Extract the (x, y) coordinate from the center of the cell holding the provided text.  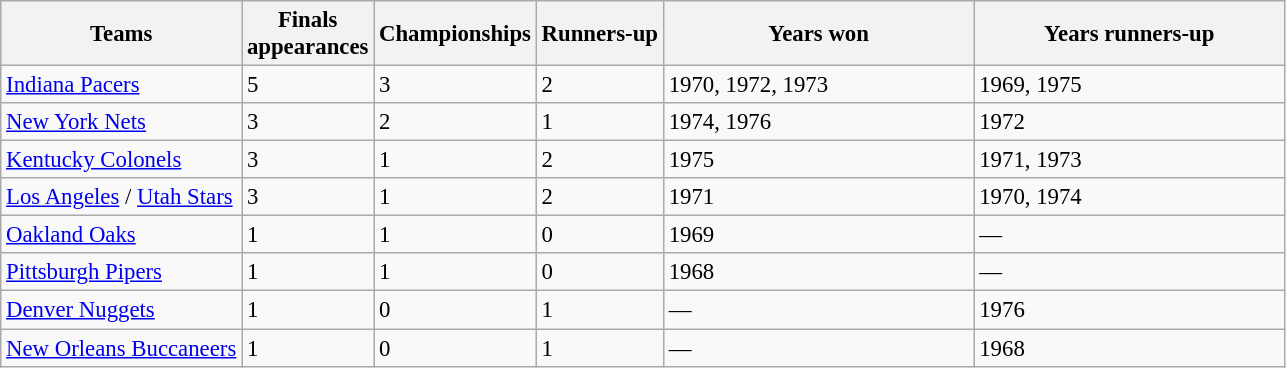
5 (308, 85)
Oakland Oaks (122, 235)
Years runners-up (1130, 34)
Runners-up (600, 34)
1971 (818, 197)
Kentucky Colonels (122, 160)
1975 (818, 160)
1972 (1130, 122)
1970, 1972, 1973 (818, 85)
1969 (818, 235)
Indiana Pacers (122, 85)
1974, 1976 (818, 122)
Finalsappearances (308, 34)
1969, 1975 (1130, 85)
Teams (122, 34)
Years won (818, 34)
Los Angeles / Utah Stars (122, 197)
Pittsburgh Pipers (122, 273)
New York Nets (122, 122)
New Orleans Buccaneers (122, 348)
1976 (1130, 310)
Denver Nuggets (122, 310)
1970, 1974 (1130, 197)
Championships (456, 34)
1971, 1973 (1130, 160)
